Pinpoint the cell where the given text exists, returning its [X, Y] midpoint coordinate. 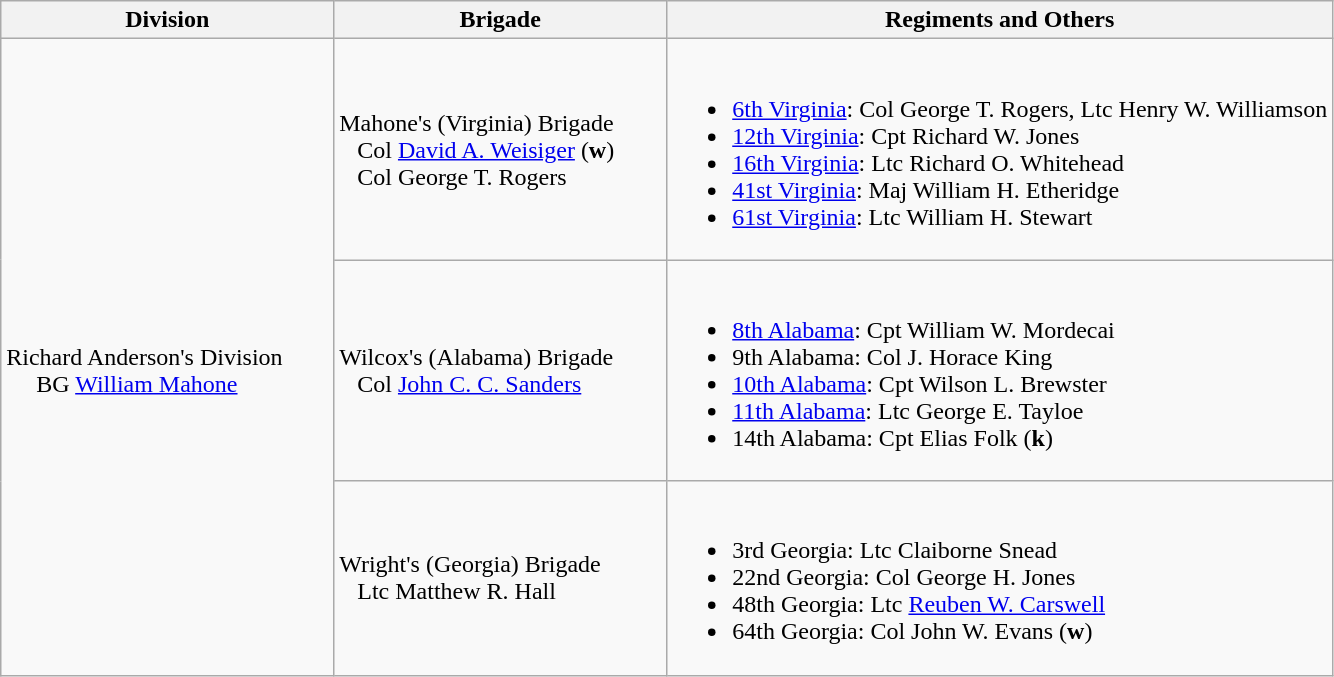
Mahone's (Virginia) Brigade Col David A. Weisiger (w) Col George T. Rogers [500, 150]
Richard Anderson's Division BG William Mahone [168, 357]
Wright's (Georgia) Brigade Ltc Matthew R. Hall [500, 578]
Regiments and Others [1000, 20]
3rd Georgia: Ltc Claiborne Snead22nd Georgia: Col George H. Jones48th Georgia: Ltc Reuben W. Carswell64th Georgia: Col John W. Evans (w) [1000, 578]
Wilcox's (Alabama) Brigade Col John C. C. Sanders [500, 370]
Division [168, 20]
Brigade [500, 20]
